From the cell containing the given text, extract its center point as (x, y) coordinate. 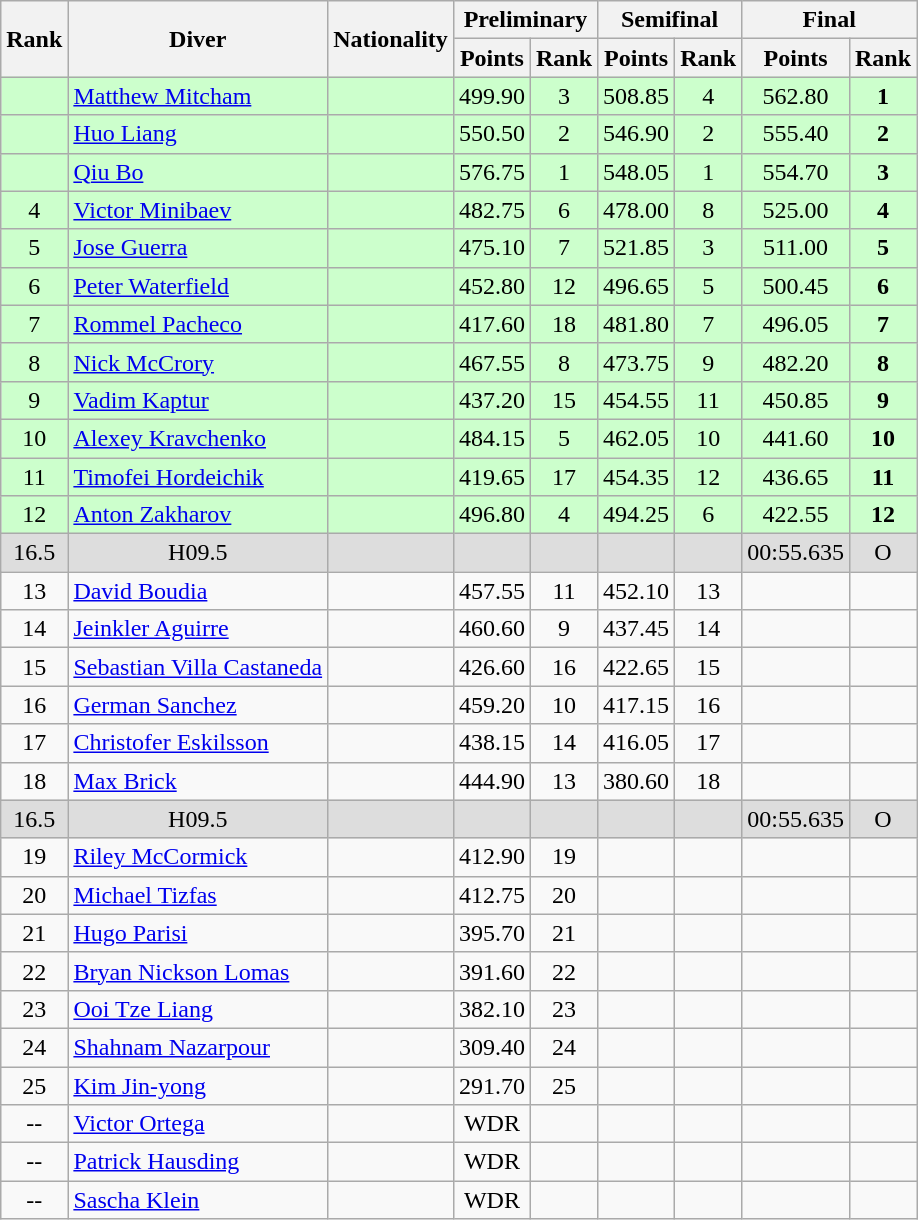
555.40 (796, 134)
Huo Liang (198, 134)
Jeinkler Aguirre (198, 629)
444.90 (492, 781)
546.90 (636, 134)
548.05 (636, 172)
422.55 (796, 515)
Riley McCormick (198, 857)
499.90 (492, 96)
454.55 (636, 400)
Semifinal (670, 20)
554.70 (796, 172)
Nick McCrory (198, 362)
Ooi Tze Liang (198, 1009)
Kim Jin-yong (198, 1085)
478.00 (636, 210)
441.60 (796, 438)
562.80 (796, 96)
481.80 (636, 324)
Michael Tizfas (198, 895)
459.20 (492, 705)
473.75 (636, 362)
454.35 (636, 477)
Timofei Hordeichik (198, 477)
508.85 (636, 96)
Preliminary (525, 20)
482.75 (492, 210)
437.45 (636, 629)
482.20 (796, 362)
521.85 (636, 248)
525.00 (796, 210)
475.10 (492, 248)
380.60 (636, 781)
457.55 (492, 591)
419.65 (492, 477)
Hugo Parisi (198, 933)
462.05 (636, 438)
484.15 (492, 438)
395.70 (492, 933)
416.05 (636, 743)
Peter Waterfield (198, 286)
Rommel Pacheco (198, 324)
309.40 (492, 1047)
576.75 (492, 172)
452.80 (492, 286)
Max Brick (198, 781)
422.65 (636, 667)
496.80 (492, 515)
Victor Ortega (198, 1124)
Shahnam Nazarpour (198, 1047)
Qiu Bo (198, 172)
436.65 (796, 477)
460.60 (492, 629)
Matthew Mitcham (198, 96)
452.10 (636, 591)
Anton Zakharov (198, 515)
417.15 (636, 705)
German Sanchez (198, 705)
391.60 (492, 971)
Alexey Kravchenko (198, 438)
467.55 (492, 362)
511.00 (796, 248)
Patrick Hausding (198, 1162)
494.25 (636, 515)
Victor Minibaev (198, 210)
500.45 (796, 286)
496.65 (636, 286)
550.50 (492, 134)
Vadim Kaptur (198, 400)
291.70 (492, 1085)
David Boudia (198, 591)
450.85 (796, 400)
417.60 (492, 324)
412.90 (492, 857)
412.75 (492, 895)
437.20 (492, 400)
Jose Guerra (198, 248)
438.15 (492, 743)
Diver (198, 39)
496.05 (796, 324)
426.60 (492, 667)
Christofer Eskilsson (198, 743)
Nationality (391, 39)
Final (830, 20)
Sebastian Villa Castaneda (198, 667)
382.10 (492, 1009)
Bryan Nickson Lomas (198, 971)
Sascha Klein (198, 1200)
